Provide the [X, Y] coordinate of the cell's center where the given text is located.  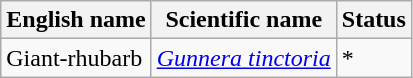
* [374, 58]
English name [76, 20]
Status [374, 20]
Scientific name [244, 20]
Giant-rhubarb [76, 58]
Gunnera tinctoria [244, 58]
